Scan for the cell matching the given text and deliver its [X, Y] coordinate at center. 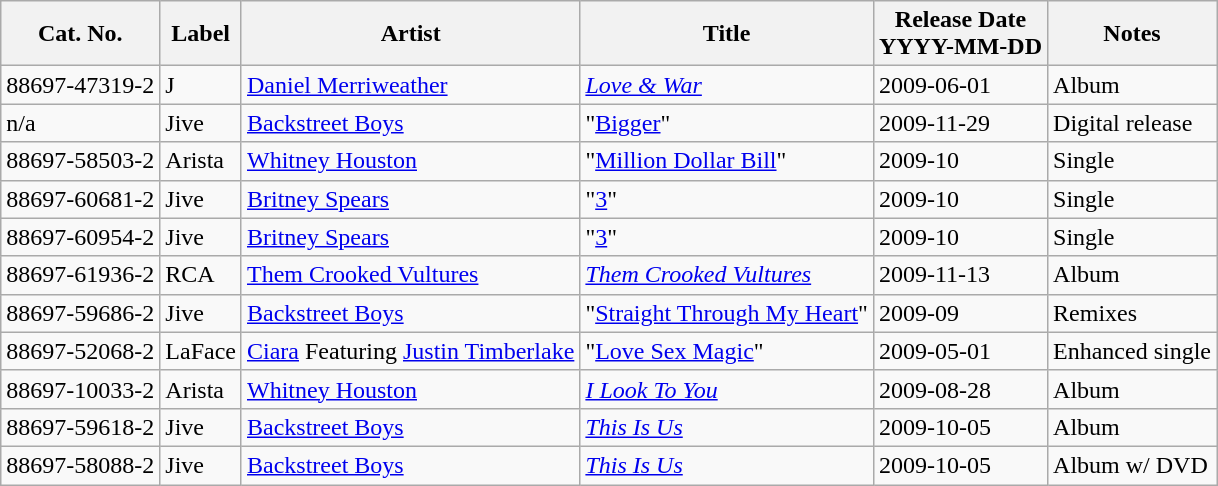
2009-05-01 [960, 351]
88697-60681-2 [80, 199]
2009-08-28 [960, 389]
"Million Dollar Bill" [727, 161]
Notes [1132, 34]
J [201, 85]
n/a [80, 123]
88697-58503-2 [80, 161]
Ciara Featuring Justin Timberlake [410, 351]
Title [727, 34]
Cat. No. [80, 34]
88697-61936-2 [80, 275]
I Look To You [727, 389]
Love & War [727, 85]
88697-60954-2 [80, 237]
Release DateYYYY-MM-DD [960, 34]
88697-58088-2 [80, 465]
"Straight Through My Heart" [727, 313]
88697-47319-2 [80, 85]
2009-06-01 [960, 85]
Artist [410, 34]
Album w/ DVD [1132, 465]
Daniel Merriweather [410, 85]
88697-59618-2 [80, 427]
LaFace [201, 351]
2009-09 [960, 313]
Remixes [1132, 313]
2009-11-29 [960, 123]
88697-10033-2 [80, 389]
Digital release [1132, 123]
Enhanced single [1132, 351]
"Love Sex Magic" [727, 351]
88697-59686-2 [80, 313]
RCA [201, 275]
Label [201, 34]
"Bigger" [727, 123]
88697-52068-2 [80, 351]
2009-11-13 [960, 275]
